Return (x, y) of the center of cell containing provided text 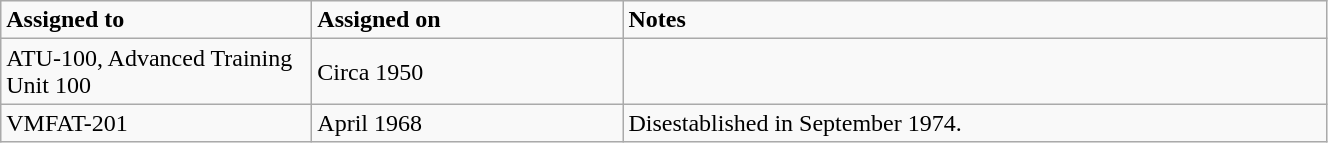
April 1968 (468, 123)
Assigned on (468, 20)
Assigned to (156, 20)
ATU-100, Advanced Training Unit 100 (156, 72)
Notes (975, 20)
Circa 1950 (468, 72)
Disestablished in September 1974. (975, 123)
VMFAT-201 (156, 123)
